Return the (x, y) coordinate for the center point of the cell that contains the specified text.  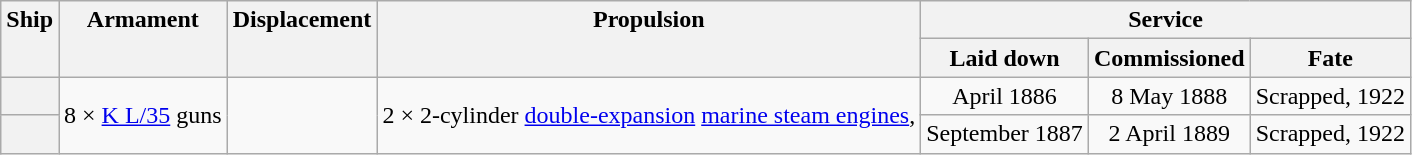
Ship (30, 39)
April 1886 (1005, 96)
Service (1166, 20)
Laid down (1005, 58)
Displacement (302, 39)
Fate (1330, 58)
Propulsion (649, 39)
September 1887 (1005, 134)
8 May 1888 (1169, 96)
Armament (144, 39)
Commissioned (1169, 58)
8 × K L/35 guns (144, 115)
2 April 1889 (1169, 134)
2 × 2-cylinder double-expansion marine steam engines, (649, 115)
